Capture the cell that displays the provided text and extract its [X, Y] central coordinate. 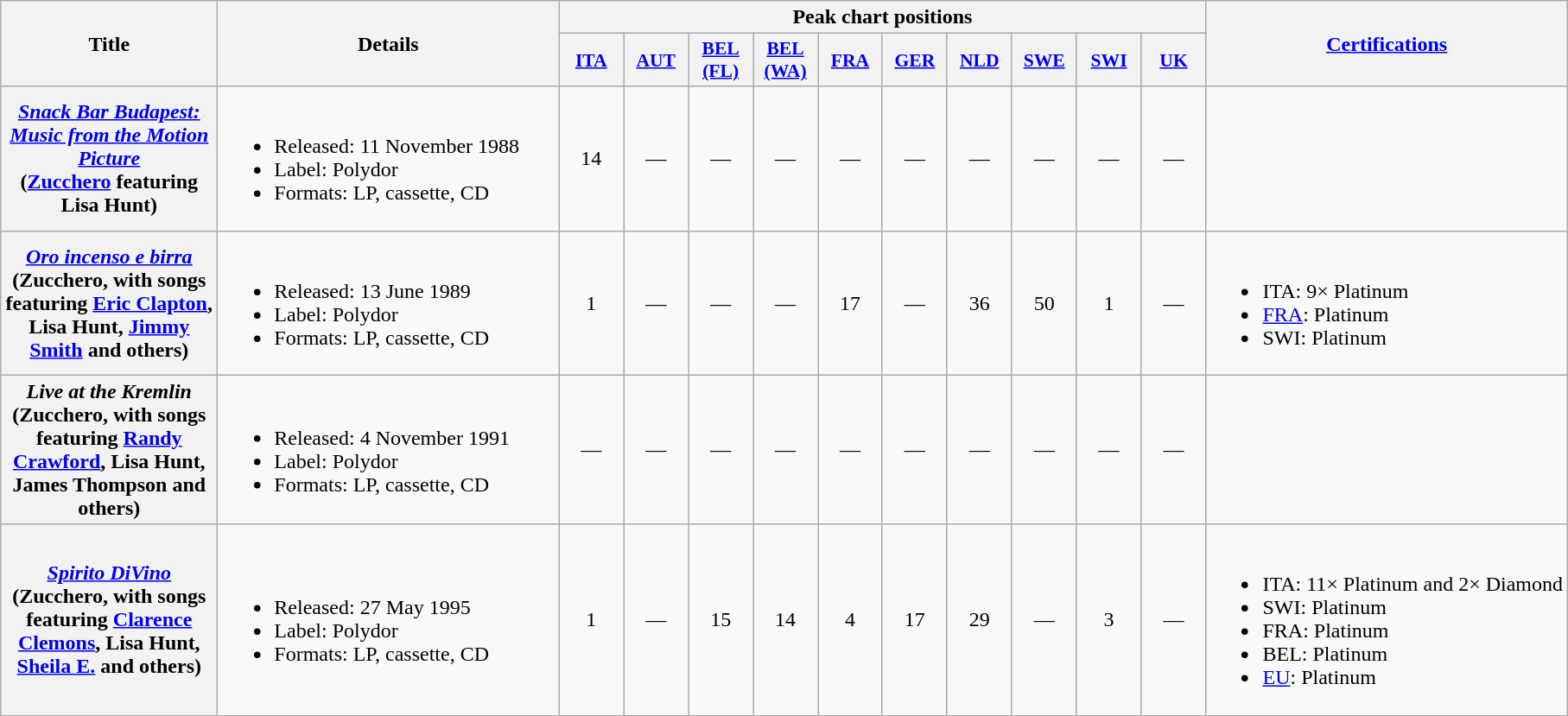
3 [1109, 620]
Snack Bar Budapest: Music from the Motion Picture(Zucchero featuring Lisa Hunt) [109, 159]
Released: 4 November 1991Label: PolydorFormats: LP, cassette, CD [389, 449]
Released: 13 June 1989Label: PolydorFormats: LP, cassette, CD [389, 302]
BEL (FL) [721, 60]
AUT [657, 60]
36 [980, 302]
ITA [591, 60]
UK [1173, 60]
Details [389, 43]
Title [109, 43]
Live at the Kremlin(Zucchero, with songs featuring Randy Crawford, Lisa Hunt, James Thompson and others) [109, 449]
15 [721, 620]
Released: 11 November 1988Label: PolydorFormats: LP, cassette, CD [389, 159]
SWI [1109, 60]
BEL (WA) [786, 60]
ITA: 11× Platinum and 2× DiamondSWI: PlatinumFRA: PlatinumBEL: PlatinumEU: Platinum [1387, 620]
4 [850, 620]
NLD [980, 60]
29 [980, 620]
Spirito DiVino(Zucchero, with songs featuring Clarence Clemons, Lisa Hunt, Sheila E. and others) [109, 620]
Certifications [1387, 43]
50 [1044, 302]
GER [914, 60]
Oro incenso e birra(Zucchero, with songs featuring Eric Clapton, Lisa Hunt, Jimmy Smith and others) [109, 302]
ITA: 9× PlatinumFRA: PlatinumSWI: Platinum [1387, 302]
SWE [1044, 60]
Peak chart positions [883, 17]
Released: 27 May 1995Label: PolydorFormats: LP, cassette, CD [389, 620]
FRA [850, 60]
